From the cell containing the given text, extract its center point as (x, y) coordinate. 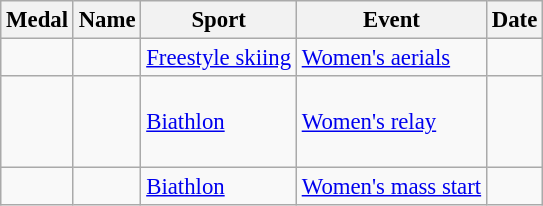
Women's mass start (391, 187)
Women's relay (391, 122)
Women's aerials (391, 58)
Event (391, 20)
Medal (38, 20)
Sport (219, 20)
Date (514, 20)
Name (107, 20)
Freestyle skiing (219, 58)
